Scan for the cell matching the given text and deliver its (x, y) coordinate at center. 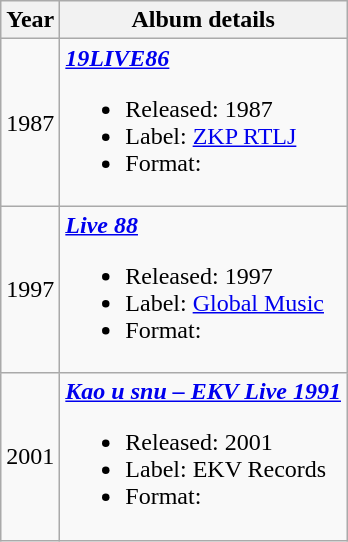
1987 (30, 122)
Year (30, 20)
19LIVE86Released: 1987Label: ZKP RTLJFormat: (204, 122)
2001 (30, 456)
Live 88Released: 1997Label: Global MusicFormat: (204, 290)
1997 (30, 290)
Kao u snu – EKV Live 1991Released: 2001Label: EKV RecordsFormat: (204, 456)
Album details (204, 20)
